From the cell containing the given text, extract its center point as [x, y] coordinate. 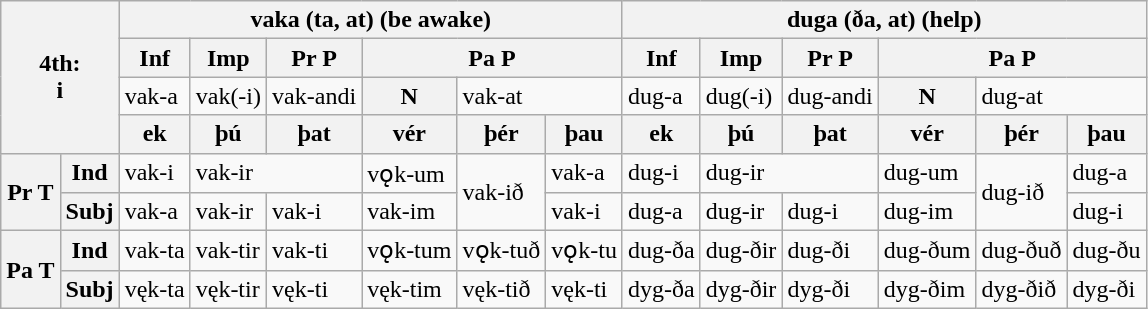
vak-at [540, 96]
Pa T [30, 270]
dug-andi [830, 96]
dyg-ða [661, 289]
dug-ðum [927, 251]
vak-a [154, 96]
4th: i [60, 77]
dug-ða [661, 251]
vak⁠-ið [502, 192]
dug-a [661, 96]
dug(-i) [741, 96]
vęk-tim [410, 289]
Pr T [30, 192]
vęk-tið [502, 289]
dug-ðu [1106, 251]
dug-ðir [741, 251]
vęk-tir [228, 289]
vak-ta [154, 251]
vak(-i) [228, 96]
dug-ði [830, 251]
vǫk-tuð [502, 251]
dug-at [1061, 96]
vǫk-tu [584, 251]
vǫk⁠-um [410, 173]
dyg-ðið [1022, 289]
vaka (ta, at) (be awake) [370, 20]
dyg-ðim [927, 289]
vak-ti [314, 251]
vǫk-tum [410, 251]
dug⁠-ið [1022, 192]
dug⁠-im [927, 212]
vak⁠-im [410, 212]
dyg-ðir [741, 289]
vak-andi [314, 96]
vęk-ta [154, 289]
dug-ðuð [1022, 251]
vak-tir [228, 251]
dug⁠-um [927, 173]
duga (ða, at) (help) [884, 20]
